Capture the cell that displays the provided text and extract its [X, Y] central coordinate. 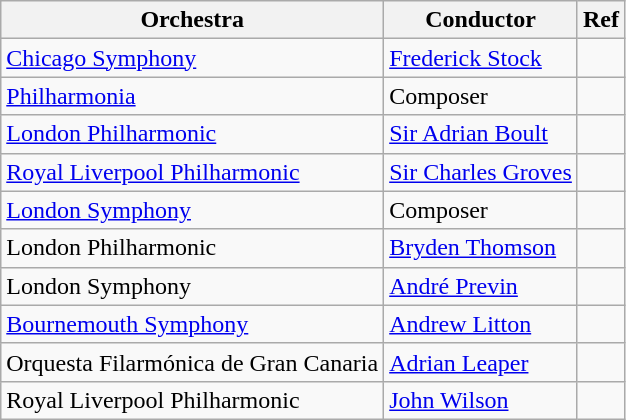
Bryden Thomson [481, 248]
Conductor [481, 20]
John Wilson [481, 400]
André Previn [481, 286]
Bournemouth Symphony [192, 324]
Chicago Symphony [192, 58]
Sir Charles Groves [481, 172]
Sir Adrian Boult [481, 134]
Adrian Leaper [481, 362]
Frederick Stock [481, 58]
Orchestra [192, 20]
Philharmonia [192, 96]
Andrew Litton [481, 324]
Ref [600, 20]
Orquesta Filarmónica de Gran Canaria [192, 362]
